Pinpoint the cell where the given text exists, returning its (X, Y) midpoint coordinate. 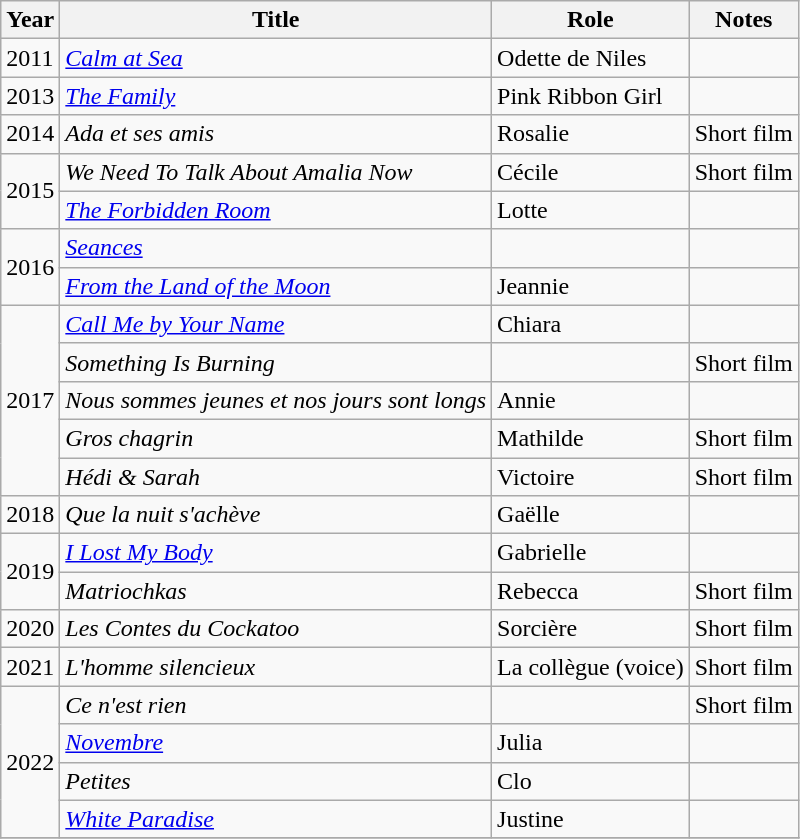
Odette de Niles (591, 58)
2017 (30, 400)
Role (591, 20)
Gabrielle (591, 553)
Victoire (591, 477)
The Forbidden Room (276, 210)
Call Me by Your Name (276, 324)
Ada et ses amis (276, 134)
2019 (30, 572)
Gaëlle (591, 515)
Ce n'est rien (276, 705)
I Lost My Body (276, 553)
Chiara (591, 324)
Clo (591, 781)
Annie (591, 400)
Julia (591, 743)
Mathilde (591, 438)
Cécile (591, 172)
2018 (30, 515)
Notes (744, 20)
Que la nuit s'achève (276, 515)
Lotte (591, 210)
Novembre (276, 743)
2015 (30, 191)
We Need To Talk About Amalia Now (276, 172)
From the Land of the Moon (276, 286)
Les Contes du Cockatoo (276, 629)
Pink Ribbon Girl (591, 96)
Gros chagrin (276, 438)
Jeannie (591, 286)
Sorcière (591, 629)
L'homme silencieux (276, 667)
Rosalie (591, 134)
2016 (30, 267)
Petites (276, 781)
Hédi & Sarah (276, 477)
Calm at Sea (276, 58)
2021 (30, 667)
Rebecca (591, 591)
2014 (30, 134)
2011 (30, 58)
Title (276, 20)
Matriochkas (276, 591)
Nous sommes jeunes et nos jours sont longs (276, 400)
Justine (591, 819)
2022 (30, 762)
Something Is Burning (276, 362)
La collègue (voice) (591, 667)
The Family (276, 96)
Year (30, 20)
2020 (30, 629)
White Paradise (276, 819)
Seances (276, 248)
2013 (30, 96)
